Find where the given text appears and provide that cell's center as [x, y] coordinate. 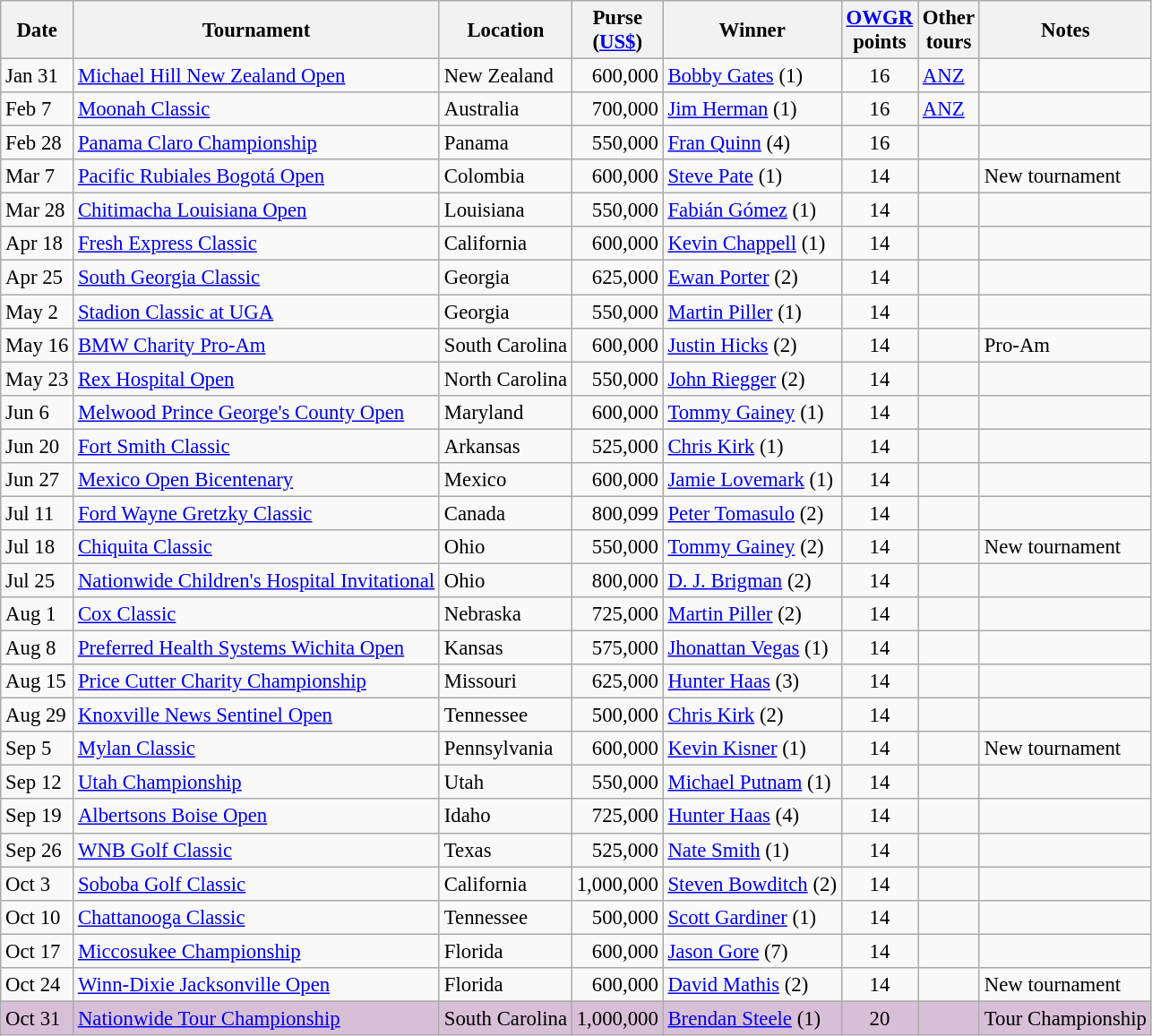
Winner [752, 30]
Kansas [505, 648]
Price Cutter Charity Championship [256, 681]
Michael Hill New Zealand Open [256, 76]
Arkansas [505, 446]
Chris Kirk (1) [752, 446]
Sep 26 [38, 850]
Sep 5 [38, 749]
Australia [505, 109]
Michael Putnam (1) [752, 783]
700,000 [617, 109]
Oct 10 [38, 917]
Hunter Haas (4) [752, 817]
Steven Bowditch (2) [752, 884]
Chitimacha Louisiana Open [256, 210]
Nate Smith (1) [752, 850]
Nationwide Tour Championship [256, 1018]
Nationwide Children's Hospital Invitational [256, 580]
Mar 28 [38, 210]
OWGRpoints [880, 30]
Jhonattan Vegas (1) [752, 648]
Brendan Steele (1) [752, 1018]
Aug 15 [38, 681]
Feb 28 [38, 143]
Hunter Haas (3) [752, 681]
Othertours [950, 30]
Apr 25 [38, 278]
Date [38, 30]
800,099 [617, 513]
Preferred Health Systems Wichita Open [256, 648]
Louisiana [505, 210]
Fabián Gómez (1) [752, 210]
May 16 [38, 345]
Knoxville News Sentinel Open [256, 715]
New Zealand [505, 76]
Purse(US$) [617, 30]
Fran Quinn (4) [752, 143]
Kevin Chappell (1) [752, 244]
Bobby Gates (1) [752, 76]
Jamie Lovemark (1) [752, 480]
Tour Championship [1065, 1018]
Chris Kirk (2) [752, 715]
Steve Pate (1) [752, 176]
Utah [505, 783]
Jan 31 [38, 76]
Mexico [505, 480]
Peter Tomasulo (2) [752, 513]
Oct 17 [38, 951]
Justin Hicks (2) [752, 345]
Location [505, 30]
David Mathis (2) [752, 985]
Tommy Gainey (2) [752, 547]
Jason Gore (7) [752, 951]
Oct 24 [38, 985]
Mexico Open Bicentenary [256, 480]
Missouri [505, 681]
Melwood Prince George's County Open [256, 412]
Soboba Golf Classic [256, 884]
Colombia [505, 176]
Pennsylvania [505, 749]
Aug 1 [38, 614]
Stadion Classic at UGA [256, 312]
Scott Gardiner (1) [752, 917]
Idaho [505, 817]
Aug 8 [38, 648]
Notes [1065, 30]
John Riegger (2) [752, 379]
Rex Hospital Open [256, 379]
Mylan Classic [256, 749]
Miccosukee Championship [256, 951]
800,000 [617, 580]
Jun 20 [38, 446]
Jul 11 [38, 513]
Pacific Rubiales Bogotá Open [256, 176]
575,000 [617, 648]
Maryland [505, 412]
D. J. Brigman (2) [752, 580]
Utah Championship [256, 783]
Oct 31 [38, 1018]
20 [880, 1018]
Jun 6 [38, 412]
Jim Herman (1) [752, 109]
Jul 25 [38, 580]
North Carolina [505, 379]
Panama Claro Championship [256, 143]
Jul 18 [38, 547]
Martin Piller (1) [752, 312]
May 23 [38, 379]
Mar 7 [38, 176]
Sep 12 [38, 783]
Nebraska [505, 614]
Moonah Classic [256, 109]
BMW Charity Pro-Am [256, 345]
Canada [505, 513]
Feb 7 [38, 109]
Winn-Dixie Jacksonville Open [256, 985]
Kevin Kisner (1) [752, 749]
Martin Piller (2) [752, 614]
Sep 19 [38, 817]
Aug 29 [38, 715]
Texas [505, 850]
Ford Wayne Gretzky Classic [256, 513]
Apr 18 [38, 244]
Fresh Express Classic [256, 244]
Panama [505, 143]
Albertsons Boise Open [256, 817]
Oct 3 [38, 884]
Chattanooga Classic [256, 917]
WNB Golf Classic [256, 850]
Tommy Gainey (1) [752, 412]
Ewan Porter (2) [752, 278]
Cox Classic [256, 614]
Chiquita Classic [256, 547]
South Georgia Classic [256, 278]
Pro-Am [1065, 345]
Fort Smith Classic [256, 446]
Jun 27 [38, 480]
Tournament [256, 30]
May 2 [38, 312]
